Determine the [x, y] coordinate at the center of the cell enclosing the given text.  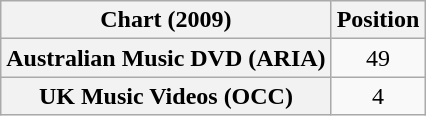
Australian Music DVD (ARIA) [166, 58]
UK Music Videos (OCC) [166, 96]
Position [378, 20]
49 [378, 58]
4 [378, 96]
Chart (2009) [166, 20]
